Return the (x, y) coordinate for the center point of the cell that contains the specified text.  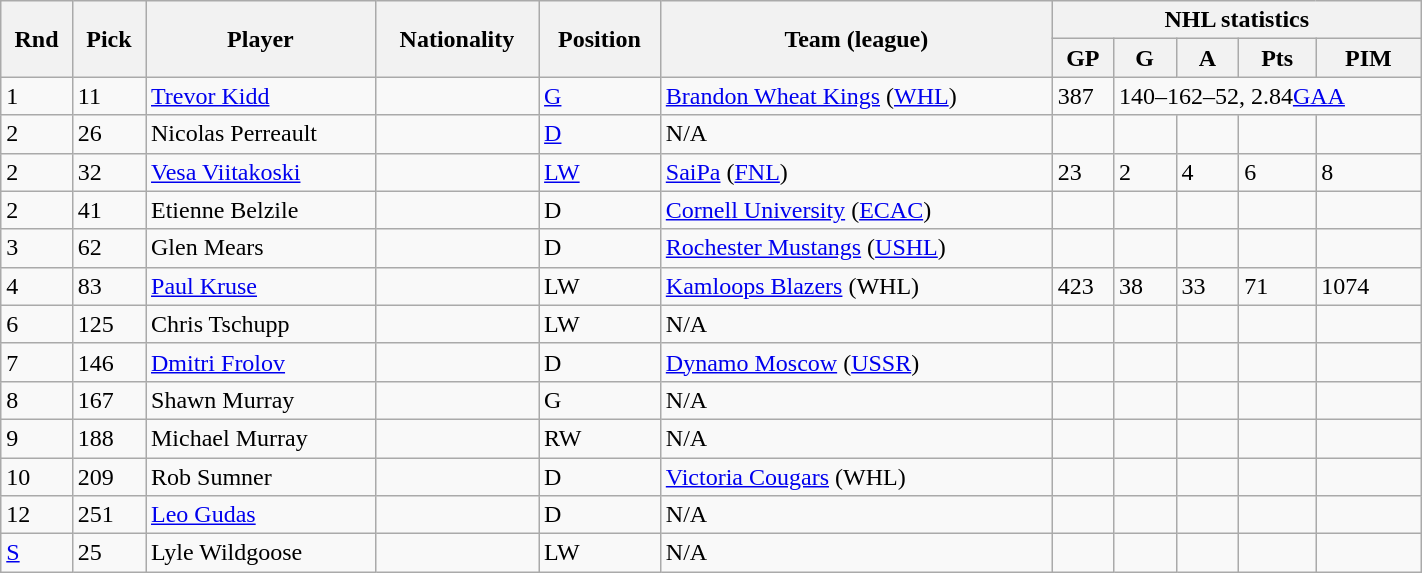
146 (108, 362)
12 (37, 515)
9 (37, 438)
11 (108, 96)
41 (108, 210)
GP (1082, 58)
Position (600, 39)
PIM (1369, 58)
Etienne Belzile (261, 210)
209 (108, 477)
Rob Sumner (261, 477)
S (37, 553)
71 (1278, 286)
RW (600, 438)
Rochester Mustangs (USHL) (856, 248)
140–162–52, 2.84GAA (1267, 96)
7 (37, 362)
Kamloops Blazers (WHL) (856, 286)
25 (108, 553)
1 (37, 96)
167 (108, 400)
Pts (1278, 58)
Lyle Wildgoose (261, 553)
10 (37, 477)
38 (1144, 286)
423 (1082, 286)
Paul Kruse (261, 286)
Nationality (456, 39)
3 (37, 248)
Victoria Cougars (WHL) (856, 477)
26 (108, 134)
33 (1208, 286)
32 (108, 172)
125 (108, 324)
SaiPa (FNL) (856, 172)
Dynamo Moscow (USSR) (856, 362)
Glen Mears (261, 248)
Shawn Murray (261, 400)
Nicolas Perreault (261, 134)
Trevor Kidd (261, 96)
188 (108, 438)
NHL statistics (1236, 20)
Michael Murray (261, 438)
251 (108, 515)
A (1208, 58)
Dmitri Frolov (261, 362)
Player (261, 39)
23 (1082, 172)
Team (league) (856, 39)
Cornell University (ECAC) (856, 210)
Chris Tschupp (261, 324)
1074 (1369, 286)
Leo Gudas (261, 515)
62 (108, 248)
Rnd (37, 39)
83 (108, 286)
387 (1082, 96)
Brandon Wheat Kings (WHL) (856, 96)
Pick (108, 39)
Vesa Viitakoski (261, 172)
